Output the (x, y) coordinate of the center of the cell containing the given text.  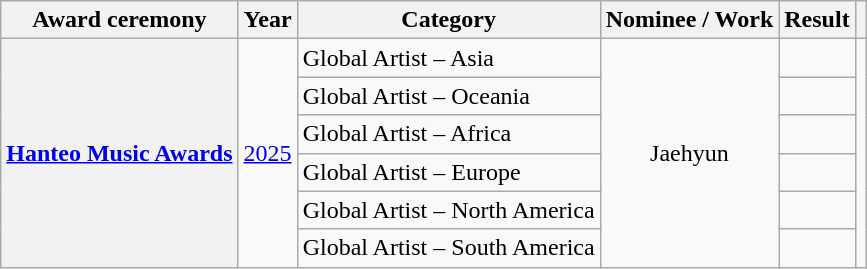
Year (268, 20)
Global Artist – North America (448, 210)
Global Artist – Asia (448, 58)
2025 (268, 153)
Global Artist – Oceania (448, 96)
Global Artist – Europe (448, 172)
Award ceremony (120, 20)
Category (448, 20)
Global Artist – South America (448, 248)
Nominee / Work (690, 20)
Result (817, 20)
Jaehyun (690, 153)
Hanteo Music Awards (120, 153)
Global Artist – Africa (448, 134)
